Return (x, y) of the center of cell containing provided text 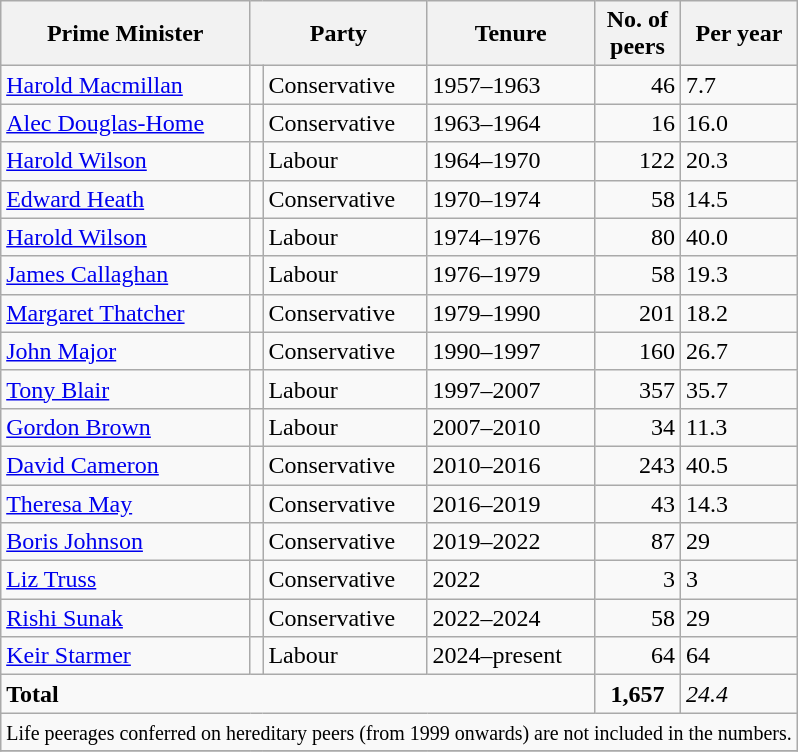
2024–present (510, 656)
16 (637, 123)
2019–2022 (510, 542)
1990–1997 (510, 351)
14.5 (740, 199)
Life peerages conferred on hereditary peers (from 1999 onwards) are not included in the numbers. (400, 732)
14.3 (740, 503)
7.7 (740, 85)
Margaret Thatcher (126, 313)
35.7 (740, 389)
160 (637, 351)
40.0 (740, 237)
Keir Starmer (126, 656)
1974–1976 (510, 237)
1997–2007 (510, 389)
Gordon Brown (126, 427)
122 (637, 161)
201 (637, 313)
2016–2019 (510, 503)
43 (637, 503)
1,657 (637, 694)
243 (637, 465)
46 (637, 85)
26.7 (740, 351)
David Cameron (126, 465)
1963–1964 (510, 123)
16.0 (740, 123)
1979–1990 (510, 313)
1976–1979 (510, 275)
357 (637, 389)
Total (298, 694)
2007–2010 (510, 427)
Theresa May (126, 503)
34 (637, 427)
19.3 (740, 275)
2010–2016 (510, 465)
1964–1970 (510, 161)
1957–1963 (510, 85)
Tony Blair (126, 389)
James Callaghan (126, 275)
Boris Johnson (126, 542)
Liz Truss (126, 580)
20.3 (740, 161)
Prime Minister (126, 34)
2022–2024 (510, 618)
24.4 (740, 694)
Harold Macmillan (126, 85)
Rishi Sunak (126, 618)
No. ofpeers (637, 34)
Tenure (510, 34)
Per year (740, 34)
40.5 (740, 465)
2022 (510, 580)
John Major (126, 351)
11.3 (740, 427)
Party (338, 34)
87 (637, 542)
Edward Heath (126, 199)
1970–1974 (510, 199)
80 (637, 237)
Alec Douglas-Home (126, 123)
18.2 (740, 313)
